Return [X, Y] of the center of cell containing provided text 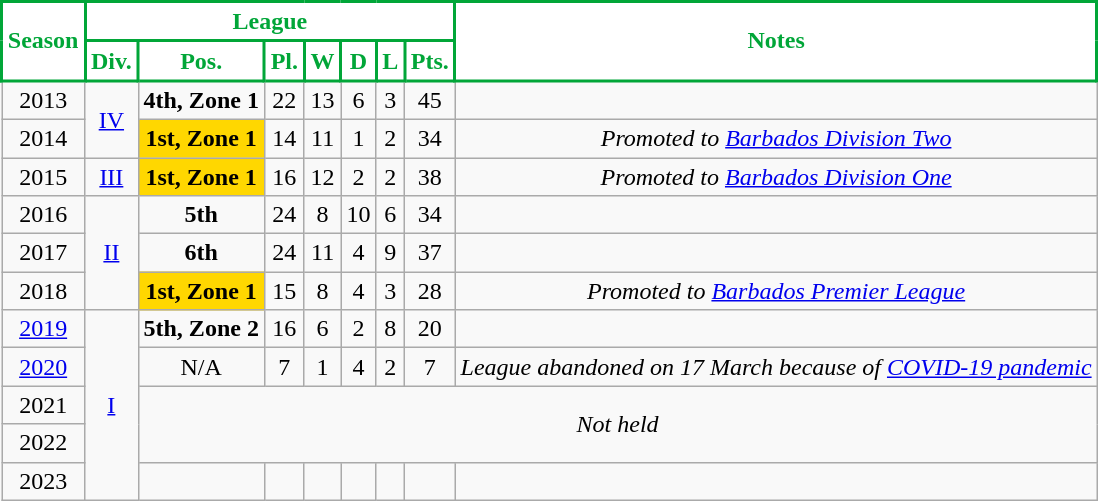
Promoted to Barbados Premier League [776, 291]
5th, Zone 2 [201, 329]
2015 [44, 177]
Not held [618, 424]
W [322, 61]
IV [112, 120]
2019 [44, 329]
22 [284, 100]
2013 [44, 100]
5th [201, 215]
38 [430, 177]
14 [284, 138]
2020 [44, 367]
45 [430, 100]
2016 [44, 215]
20 [430, 329]
II [112, 253]
Pl. [284, 61]
4th, Zone 1 [201, 100]
I [112, 405]
D [358, 61]
Div. [112, 61]
Promoted to Barbados Division One [776, 177]
N/A [201, 367]
2014 [44, 138]
League abandoned on 17 March because of COVID-19 pandemic [776, 367]
III [112, 177]
2017 [44, 253]
12 [322, 177]
28 [430, 291]
Notes [776, 42]
15 [284, 291]
2018 [44, 291]
37 [430, 253]
League [270, 22]
9 [390, 253]
10 [358, 215]
Season [44, 42]
Pts. [430, 61]
L [390, 61]
2022 [44, 443]
13 [322, 100]
6th [201, 253]
2021 [44, 405]
2023 [44, 481]
Pos. [201, 61]
Promoted to Barbados Division Two [776, 138]
